Return the [x, y] coordinate for the center point of the cell that contains the specified text.  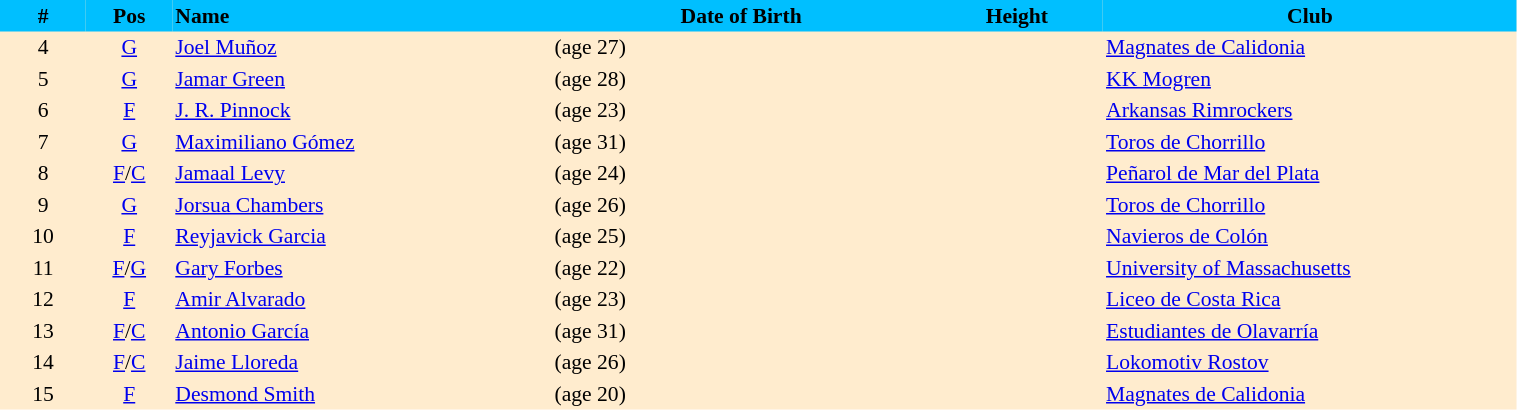
(age 28) [742, 79]
(age 22) [742, 268]
Gary Forbes [362, 268]
Jamaal Levy [362, 174]
Jamar Green [362, 79]
Club [1310, 16]
J. R. Pinnock [362, 110]
Name [362, 16]
Pos [129, 16]
Jorsua Chambers [362, 205]
7 [43, 142]
# [43, 16]
13 [43, 331]
KK Mogren [1310, 79]
15 [43, 394]
Estudiantes de Olavarría [1310, 331]
(age 27) [742, 48]
Date of Birth [742, 16]
9 [43, 205]
Reyjavick Garcia [362, 236]
Desmond Smith [362, 394]
Joel Muñoz [362, 48]
Peñarol de Mar del Plata [1310, 174]
12 [43, 300]
4 [43, 48]
Height [1017, 16]
Antonio García [362, 331]
Maximiliano Gómez [362, 142]
Lokomotiv Rostov [1310, 362]
(age 25) [742, 236]
6 [43, 110]
(age 24) [742, 174]
Liceo de Costa Rica [1310, 300]
(age 20) [742, 394]
F/G [129, 268]
11 [43, 268]
14 [43, 362]
Amir Alvarado [362, 300]
Jaime Lloreda [362, 362]
5 [43, 79]
University of Massachusetts [1310, 268]
10 [43, 236]
Arkansas Rimrockers [1310, 110]
Navieros de Colón [1310, 236]
8 [43, 174]
